Return (X, Y) of the center of cell containing provided text 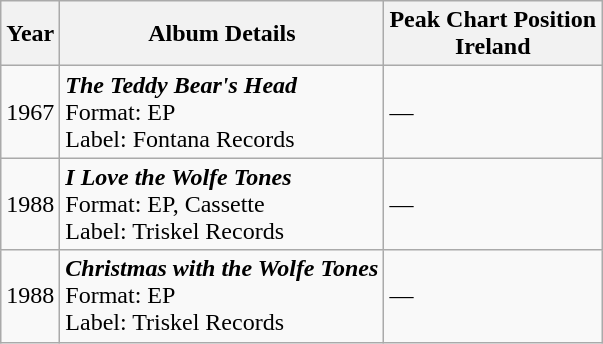
The Teddy Bear's HeadFormat: EPLabel: Fontana Records (222, 112)
Year (30, 34)
Album Details (222, 34)
I Love the Wolfe TonesFormat: EP, CassetteLabel: Triskel Records (222, 204)
Peak Chart PositionIreland (493, 34)
Christmas with the Wolfe TonesFormat: EPLabel: Triskel Records (222, 296)
1967 (30, 112)
